Output the (x, y) coordinate of the center of the cell containing the given text.  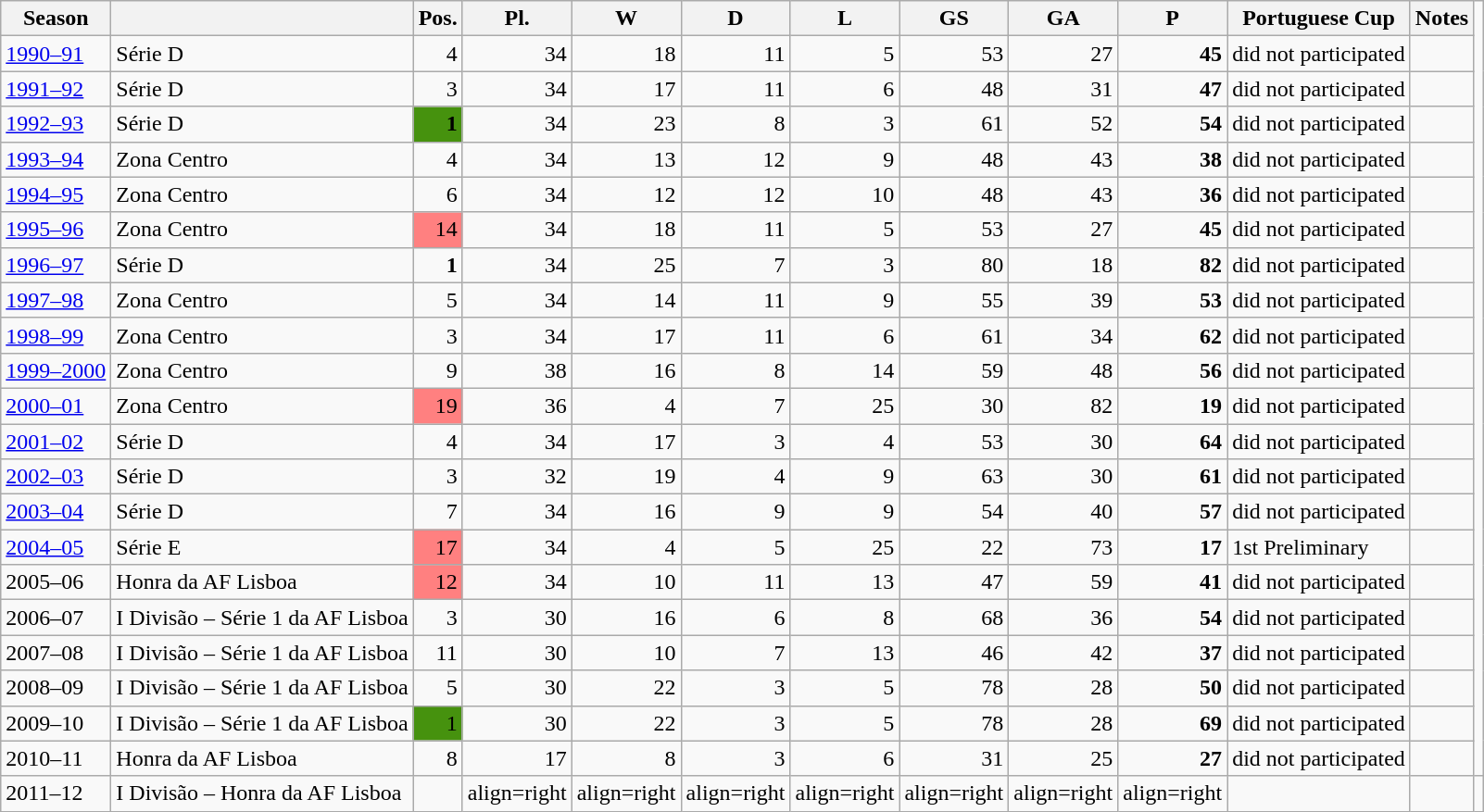
1995–96 (56, 230)
Notes (1441, 19)
W (626, 19)
42 (1063, 653)
52 (1063, 124)
56 (1173, 370)
37 (1173, 653)
73 (1063, 547)
2005–06 (56, 582)
1996–97 (56, 265)
L (845, 19)
40 (1063, 512)
2000–01 (56, 406)
2010–11 (56, 758)
57 (1173, 512)
41 (1173, 582)
80 (954, 265)
1994–95 (56, 194)
Série E (262, 547)
62 (1173, 335)
GS (954, 19)
Season (56, 19)
2003–04 (56, 512)
Pos. (437, 19)
1990–91 (56, 54)
GA (1063, 19)
1997–98 (56, 300)
2007–08 (56, 653)
46 (954, 653)
I Divisão – Honra da AF Lisboa (262, 793)
P (1173, 19)
Portuguese Cup (1319, 19)
32 (517, 477)
2002–03 (56, 477)
2006–07 (56, 618)
23 (626, 124)
1992–93 (56, 124)
63 (954, 477)
55 (954, 300)
2001–02 (56, 442)
1998–99 (56, 335)
64 (1173, 442)
2008–09 (56, 688)
1st Preliminary (1319, 547)
2011–12 (56, 793)
68 (954, 618)
2004–05 (56, 547)
1993–94 (56, 159)
1999–2000 (56, 370)
39 (1063, 300)
50 (1173, 688)
D (736, 19)
1991–92 (56, 89)
69 (1173, 723)
Pl. (517, 19)
2009–10 (56, 723)
